Provide the [X, Y] coordinate of the cell's center where the given text is located.  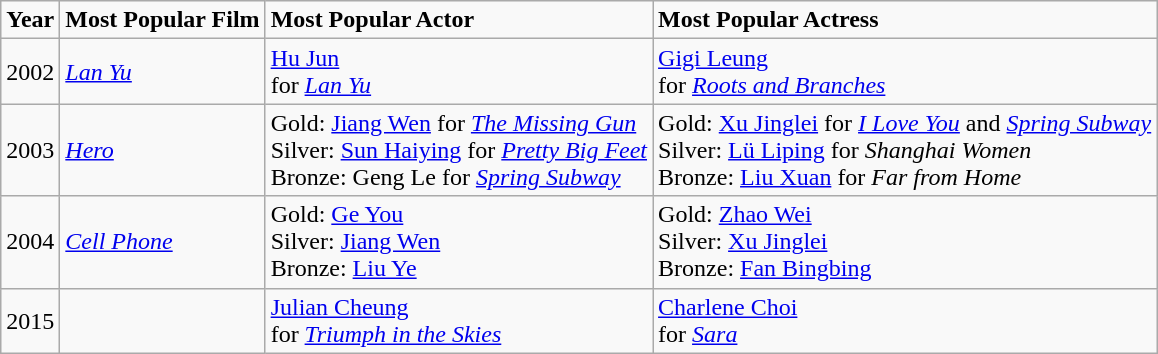
Gigi Leungfor Roots and Branches [905, 72]
Cell Phone [162, 242]
Gold: Ge YouSilver: Jiang WenBronze: Liu Ye [458, 242]
Gold: Jiang Wen for The Missing GunSilver: Sun Haiying for Pretty Big Feet Bronze: Geng Le for Spring Subway [458, 150]
Gold: Xu Jinglei for I Love You and Spring Subway Silver: Lü Liping for Shanghai Women Bronze: Liu Xuan for Far from Home [905, 150]
2003 [30, 150]
2004 [30, 242]
2015 [30, 320]
Hero [162, 150]
Gold: Zhao WeiSilver: Xu JingleiBronze: Fan Bingbing [905, 242]
Charlene Choifor Sara [905, 320]
Most Popular Film [162, 20]
2002 [30, 72]
Most Popular Actor [458, 20]
Lan Yu [162, 72]
Julian Cheungfor Triumph in the Skies [458, 320]
Year [30, 20]
Most Popular Actress [905, 20]
Hu Junfor Lan Yu [458, 72]
